From the cell containing the given text, extract its center point as (x, y) coordinate. 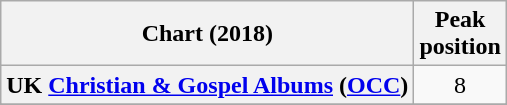
UK Christian & Gospel Albums (OCC) (208, 85)
Peakposition (460, 34)
8 (460, 85)
Chart (2018) (208, 34)
